Detect which cell encompasses the target text, then output its [X, Y] center coordinate. 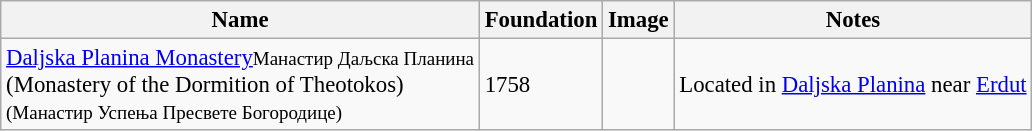
Image [638, 20]
Notes [853, 20]
1758 [540, 85]
Located in Daljska Planina near Erdut [853, 85]
Daljska Planina MonasteryМанастир Даљска Планина(Monastery of the Dormition of Theotokos)(Манастир Успења Пресвете Богородице) [240, 85]
Foundation [540, 20]
Name [240, 20]
